Pinpoint the cell where the given text exists, returning its [X, Y] midpoint coordinate. 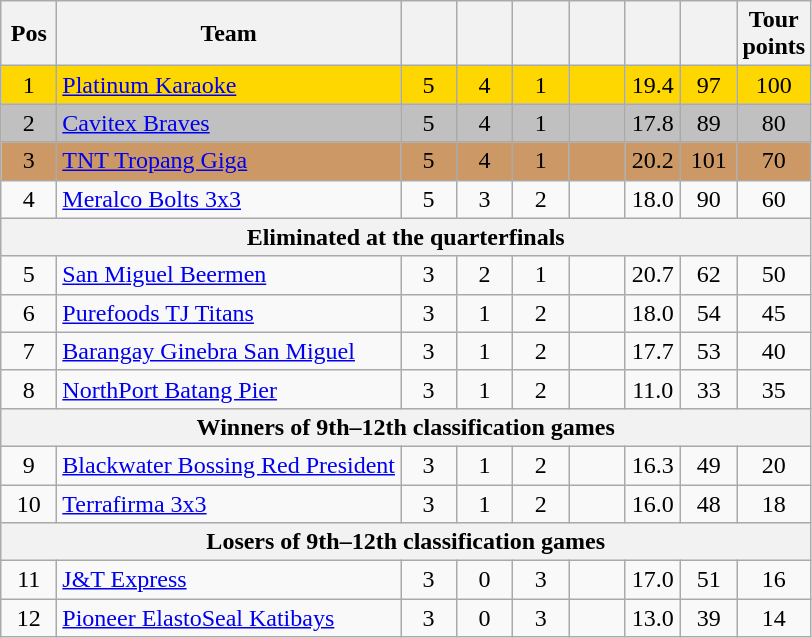
13.0 [653, 618]
20 [774, 465]
Team [229, 34]
Platinum Karaoke [229, 85]
Cavitex Braves [229, 123]
11 [29, 580]
Purefoods TJ Titans [229, 313]
Losers of 9th–12th classification games [406, 542]
50 [774, 275]
16 [774, 580]
35 [774, 389]
16.0 [653, 503]
97 [709, 85]
7 [29, 351]
Eliminated at the quarterfinals [406, 237]
J&T Express [229, 580]
62 [709, 275]
51 [709, 580]
17.0 [653, 580]
54 [709, 313]
90 [709, 199]
19.4 [653, 85]
Pos [29, 34]
20.2 [653, 161]
11.0 [653, 389]
20.7 [653, 275]
14 [774, 618]
9 [29, 465]
Meralco Bolts 3x3 [229, 199]
Barangay Ginebra San Miguel [229, 351]
17.8 [653, 123]
18 [774, 503]
10 [29, 503]
6 [29, 313]
39 [709, 618]
12 [29, 618]
Pioneer ElastoSeal Katibays [229, 618]
17.7 [653, 351]
100 [774, 85]
60 [774, 199]
80 [774, 123]
53 [709, 351]
8 [29, 389]
Winners of 9th–12th classification games [406, 427]
Terrafirma 3x3 [229, 503]
Tour points [774, 34]
33 [709, 389]
45 [774, 313]
NorthPort Batang Pier [229, 389]
40 [774, 351]
San Miguel Beermen [229, 275]
Blackwater Bossing Red President [229, 465]
89 [709, 123]
49 [709, 465]
48 [709, 503]
TNT Tropang Giga [229, 161]
101 [709, 161]
16.3 [653, 465]
70 [774, 161]
